Extract the (x, y) coordinate from the center of the cell holding the provided text.  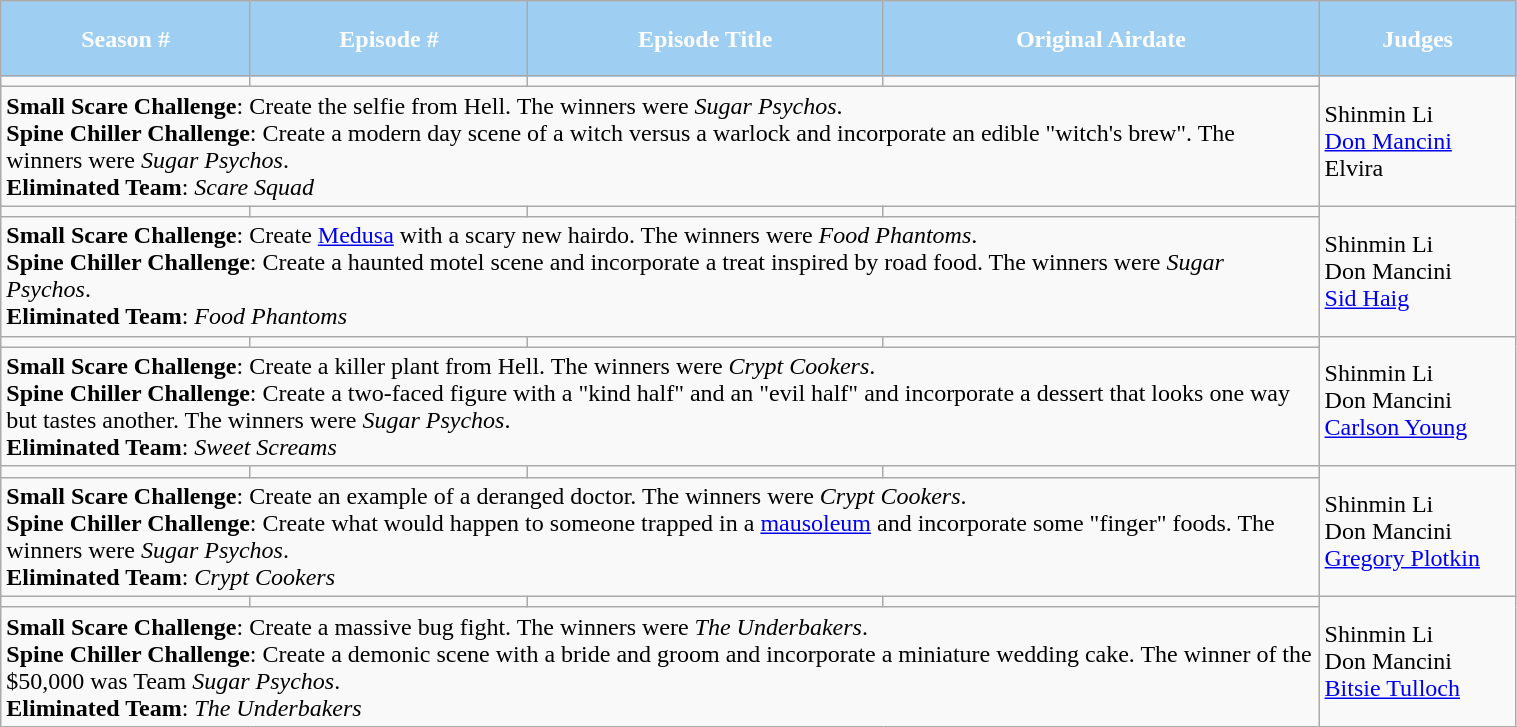
Episode # (388, 38)
Shinmin LiDon ManciniGregory Plotkin (1418, 531)
Judges (1418, 38)
Season # (126, 38)
Episode Title (706, 38)
Shinmin LiDon ManciniElvira (1418, 141)
Shinmin LiDon ManciniBitsie Tulloch (1418, 661)
Original Airdate (1101, 38)
Shinmin LiDon ManciniCarlson Young (1418, 401)
Shinmin LiDon ManciniSid Haig (1418, 271)
